For the text-containing cell, return its midpoint in (x, y) coordinate format. 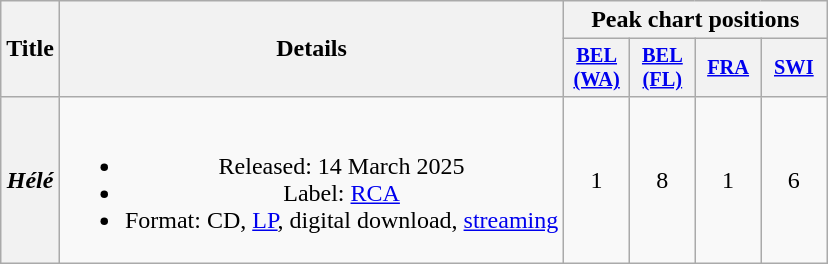
BEL(WA) (597, 68)
Released: 14 March 2025Label: RCAFormat: CD, LP, digital download, streaming (311, 180)
Hélé (30, 180)
Title (30, 49)
6 (794, 180)
FRA (728, 68)
8 (662, 180)
SWI (794, 68)
Details (311, 49)
BEL(FL) (662, 68)
Peak chart positions (696, 20)
